Locate the cell with the specified text and output its [x, y] center coordinate. 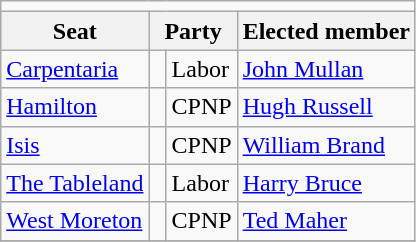
John Mullan [326, 69]
Carpentaria [75, 69]
Isis [75, 145]
Hugh Russell [326, 107]
West Moreton [75, 221]
Elected member [326, 31]
Harry Bruce [326, 183]
Party [193, 31]
Ted Maher [326, 221]
Seat [75, 31]
The Tableland [75, 183]
Hamilton [75, 107]
William Brand [326, 145]
